Output the (X, Y) coordinate of the center of the cell containing the given text.  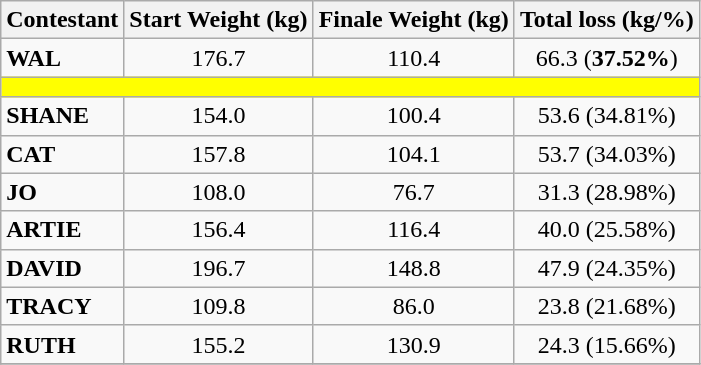
40.0 (25.58%) (606, 230)
110.4 (414, 58)
108.0 (218, 192)
TRACY (62, 306)
Contestant (62, 20)
156.4 (218, 230)
130.9 (414, 344)
109.8 (218, 306)
76.7 (414, 192)
157.8 (218, 154)
24.3 (15.66%) (606, 344)
47.9 (24.35%) (606, 268)
31.3 (28.98%) (606, 192)
RUTH (62, 344)
CAT (62, 154)
ARTIE (62, 230)
148.8 (414, 268)
JO (62, 192)
DAVID (62, 268)
86.0 (414, 306)
154.0 (218, 116)
53.7 (34.03%) (606, 154)
WAL (62, 58)
100.4 (414, 116)
SHANE (62, 116)
104.1 (414, 154)
176.7 (218, 58)
23.8 (21.68%) (606, 306)
66.3 (37.52%) (606, 58)
155.2 (218, 344)
Total loss (kg/%) (606, 20)
116.4 (414, 230)
Start Weight (kg) (218, 20)
53.6 (34.81%) (606, 116)
196.7 (218, 268)
Finale Weight (kg) (414, 20)
